Search for the cell housing the specified text and yield its [x, y] center coordinate. 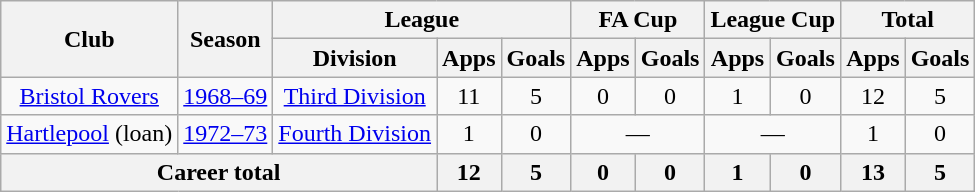
13 [873, 172]
1972–73 [226, 134]
11 [469, 96]
League [422, 20]
1968–69 [226, 96]
Career total [219, 172]
Bristol Rovers [90, 96]
Total [908, 20]
Hartlepool (loan) [90, 134]
Third Division [355, 96]
Division [355, 58]
Club [90, 39]
League Cup [773, 20]
Fourth Division [355, 134]
FA Cup [638, 20]
Season [226, 39]
